Return the [x, y] coordinate for the center point of the cell that contains the specified text.  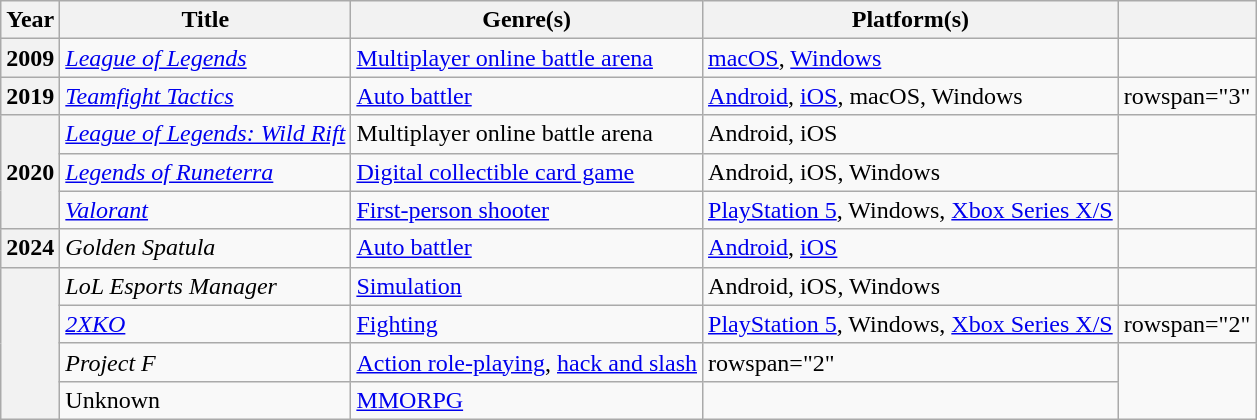
2019 [30, 96]
Fighting [527, 324]
rowspan="3" [1187, 96]
Platform(s) [911, 20]
2024 [30, 248]
Golden Spatula [206, 248]
League of Legends [206, 58]
2020 [30, 172]
Valorant [206, 210]
2XKO [206, 324]
LoL Esports Manager [206, 286]
Genre(s) [527, 20]
Teamfight Tactics [206, 96]
2009 [30, 58]
Legends of Runeterra [206, 172]
First-person shooter [527, 210]
Action role-playing, hack and slash [527, 362]
Title [206, 20]
Simulation [527, 286]
Digital collectible card game [527, 172]
macOS, Windows [911, 58]
League of Legends: Wild Rift [206, 134]
Android, iOS, macOS, Windows [911, 96]
Unknown [206, 400]
Project F [206, 362]
MMORPG [527, 400]
Year [30, 20]
